Return [X, Y] of the center of cell containing provided text 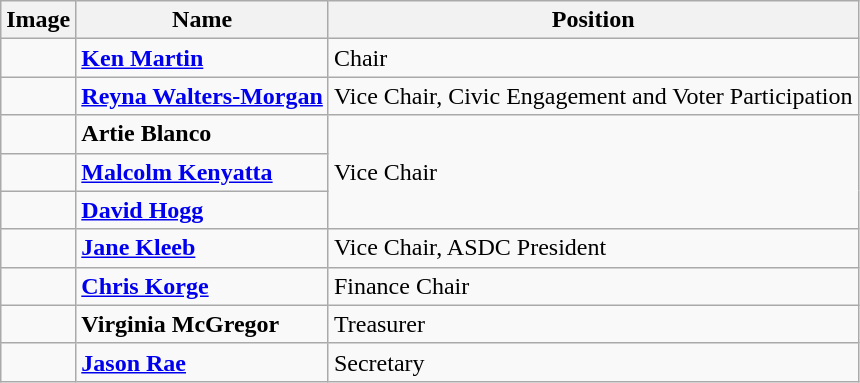
Chris Korge [202, 286]
Treasurer [593, 324]
David Hogg [202, 210]
Secretary [593, 362]
Vice Chair, Civic Engagement and Voter Participation [593, 96]
Finance Chair [593, 286]
Jason Rae [202, 362]
Ken Martin [202, 58]
Position [593, 20]
Virginia McGregor [202, 324]
Chair [593, 58]
Malcolm Kenyatta [202, 172]
Reyna Walters-Morgan [202, 96]
Jane Kleeb [202, 248]
Image [38, 20]
Name [202, 20]
Vice Chair, ASDC President [593, 248]
Artie Blanco [202, 134]
Vice Chair [593, 172]
